Detect which cell encompasses the target text, then output its (X, Y) center coordinate. 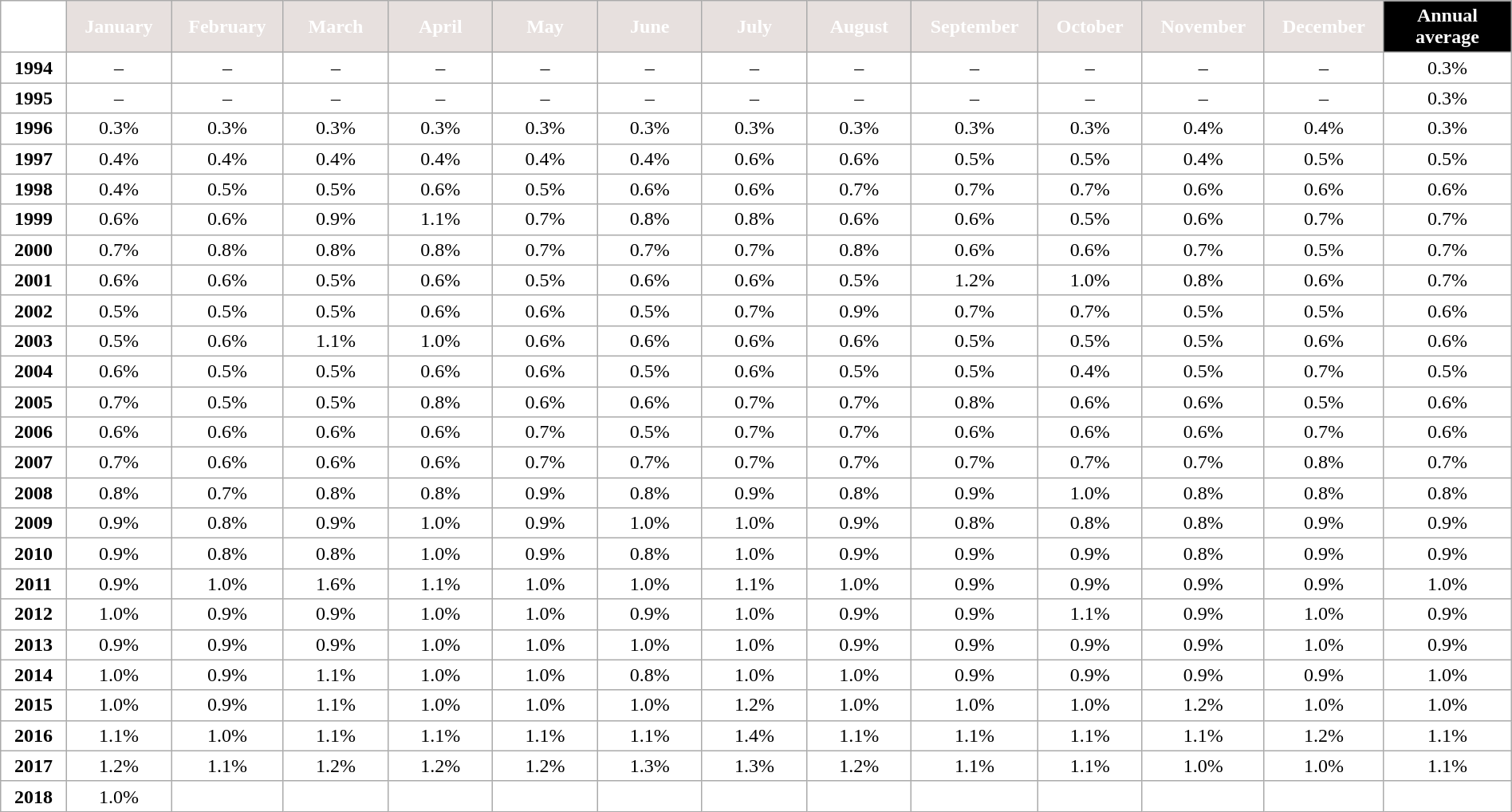
2003 (33, 341)
June (649, 27)
May (545, 27)
1995 (33, 98)
2018 (33, 796)
2008 (33, 493)
2015 (33, 705)
2010 (33, 554)
Annual average (1448, 27)
October (1089, 27)
2012 (33, 614)
1996 (33, 128)
2006 (33, 432)
August (860, 27)
January (118, 27)
2017 (33, 766)
1998 (33, 189)
1.4% (754, 735)
2011 (33, 584)
September (975, 27)
February (228, 27)
July (754, 27)
March (335, 27)
2000 (33, 250)
2016 (33, 735)
2004 (33, 371)
1994 (33, 68)
April (440, 27)
2001 (33, 280)
2002 (33, 310)
1999 (33, 219)
2009 (33, 523)
December (1324, 27)
November (1203, 27)
2014 (33, 675)
1.6% (335, 584)
2013 (33, 644)
2005 (33, 401)
1997 (33, 159)
2007 (33, 463)
